Locate the cell with the specified text and output its (X, Y) center coordinate. 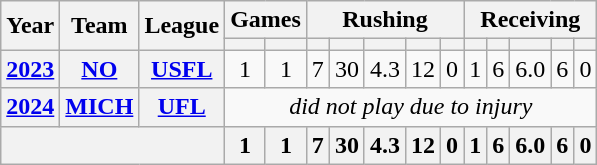
MICH (100, 107)
Rushing (384, 20)
Year (30, 26)
Receiving (530, 20)
did not play due to injury (411, 107)
Games (266, 20)
League (182, 26)
2023 (30, 69)
Team (100, 26)
NO (100, 69)
UFL (182, 107)
USFL (182, 69)
2024 (30, 107)
